Scan for the cell matching the given text and deliver its (x, y) coordinate at center. 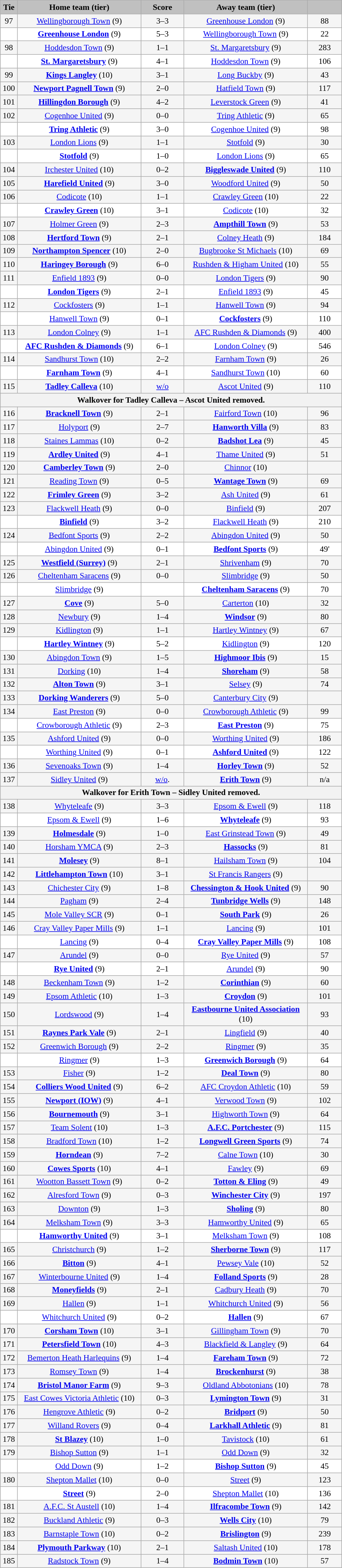
167 (9, 1277)
Sidley United (9) (79, 779)
153 (9, 1073)
Longwell Green Sports (9) (246, 1141)
161 (9, 1182)
Littlehampton Town (10) (79, 874)
15 (325, 657)
400 (325, 332)
Horndean (9) (79, 1155)
Buckland Athletic (9) (79, 1520)
AFC Croydon Athletic (10) (246, 1087)
183 (9, 1534)
Lordswood (9) (79, 1014)
Moneyfields (9) (79, 1290)
156 (9, 1114)
144 (9, 901)
135 (9, 739)
147 (9, 955)
Abingdon Town (9) (79, 657)
A.F.C. St Austell (10) (79, 1507)
Kings Langley (10) (79, 75)
w/o. (162, 779)
Christchurch (9) (79, 1250)
Irchester United (10) (79, 170)
Woodford United (9) (246, 183)
Tavistock (10) (246, 1439)
Bugbrooke St Michaels (10) (246, 251)
Winterbourne United (9) (79, 1277)
Hanworth Villa (9) (246, 427)
185 (9, 1561)
Bodmin Town (10) (246, 1561)
Long Buckby (9) (246, 75)
158 (9, 1141)
109 (9, 251)
Bradford Town (10) (79, 1141)
165 (9, 1250)
Cove (9) (79, 603)
Shrivenham (9) (246, 563)
Pewsey Vale (10) (246, 1263)
Deal Town (9) (246, 1073)
134 (9, 712)
129 (9, 630)
Bournemouth (9) (79, 1114)
111 (9, 278)
Cowes Sports (10) (79, 1168)
Downton (9) (79, 1209)
6–0 (162, 265)
1–5 (162, 657)
58 (325, 671)
Chessington & Hook United (9) (246, 888)
Hillingdon Borough (9) (79, 102)
114 (9, 359)
7–2 (162, 1155)
72 (325, 1358)
140 (9, 847)
105 (9, 183)
119 (9, 454)
Frimley Green (9) (79, 495)
88 (325, 21)
Horley Town (9) (246, 766)
Tadley Calleva (10) (79, 387)
Plymouth Parkway (10) (79, 1547)
126 (9, 576)
6–2 (162, 1087)
210 (325, 522)
2–7 (162, 427)
Dorking Wanderers (9) (79, 698)
166 (9, 1263)
Fisher (9) (79, 1073)
138 (9, 806)
Ilfracombe Town (9) (246, 1507)
83 (325, 427)
143 (9, 888)
Thame United (9) (246, 454)
168 (9, 1290)
Newport Pagnell Town (9) (79, 89)
Brockenhurst (9) (246, 1371)
164 (9, 1222)
Colney Heath (9) (246, 238)
Lymington Town (9) (246, 1398)
Walkover for Erith Town – Sidley United removed. (171, 793)
Folland Sports (9) (246, 1277)
239 (325, 1534)
172 (9, 1358)
139 (9, 833)
Erith Town (9) (246, 779)
Bemerton Heath Harlequins (9) (79, 1358)
Colliers Wood United (9) (79, 1087)
Totton & Eling (9) (246, 1182)
Fawley (9) (246, 1168)
283 (325, 48)
173 (9, 1371)
160 (9, 1168)
Bristol Manor Farm (9) (79, 1385)
75 (325, 725)
Romsey Town (9) (79, 1371)
6–1 (162, 346)
41 (325, 102)
124 (9, 536)
Hassocks (9) (246, 847)
Canterbury City (9) (246, 698)
174 (9, 1385)
Epsom Athletic (10) (79, 996)
Carterton (10) (246, 603)
113 (9, 332)
133 (9, 698)
Alresford Town (9) (79, 1195)
Gillingham Town (9) (246, 1331)
1–8 (162, 888)
121 (9, 481)
51 (325, 454)
Oldland Abbotonians (10) (246, 1385)
149 (9, 996)
Alton Town (9) (79, 684)
97 (9, 21)
Newbury (9) (79, 617)
207 (325, 508)
Winchester City (9) (246, 1195)
Haringey Borough (9) (79, 265)
Barnstaple Town (10) (79, 1534)
546 (325, 346)
Brislington (9) (246, 1534)
Willand Rovers (9) (79, 1426)
49' (325, 549)
175 (9, 1398)
Highworth Town (9) (246, 1114)
94 (325, 305)
2–4 (162, 901)
St Francis Rangers (9) (246, 874)
Dorking (10) (79, 671)
79 (325, 1520)
180 (9, 1480)
Beckenham Town (9) (79, 982)
5–2 (162, 644)
151 (9, 1033)
Sherborne Town (9) (246, 1250)
112 (9, 305)
Tie (9, 7)
146 (9, 928)
Windsor (9) (246, 617)
181 (9, 1507)
9–3 (162, 1385)
107 (9, 224)
Northampton Spencer (10) (79, 251)
Wantage Town (9) (246, 481)
Molesey (9) (79, 861)
38 (325, 1371)
116 (9, 414)
Walkover for Tadley Calleva – Ascot United removed. (171, 400)
Ardley United (9) (79, 454)
150 (9, 1014)
Hailsham Town (9) (246, 861)
Chinnor (10) (246, 468)
Saltash United (10) (246, 1547)
127 (9, 603)
East Cowes Victoria Athletic (10) (79, 1398)
125 (9, 563)
Team Solent (10) (79, 1128)
130 (9, 657)
162 (9, 1195)
Petersfield Town (10) (79, 1344)
176 (9, 1412)
1–6 (162, 820)
Radstock Town (9) (79, 1561)
155 (9, 1101)
Pagham (9) (79, 901)
163 (9, 1209)
179 (9, 1453)
78 (325, 1385)
n/a (325, 779)
Biggleswade United (9) (246, 170)
4–2 (162, 102)
South Park (9) (246, 915)
177 (9, 1426)
128 (9, 617)
A.F.C. Portchester (9) (246, 1128)
East Grinstead Town (9) (246, 833)
Holyport (9) (79, 427)
0–5 (162, 481)
Sevenoaks Town (9) (79, 766)
Shoreham (9) (246, 671)
Staines Lammas (10) (79, 441)
Fairford Town (10) (246, 414)
Reading Town (9) (79, 481)
53 (325, 224)
Highmoor Ibis (9) (246, 657)
Ascot United (9) (246, 387)
96 (325, 414)
157 (9, 1128)
St Blazey (10) (79, 1439)
Camberley Town (9) (79, 468)
Home team (tier) (79, 7)
170 (9, 1331)
Ash United (9) (246, 495)
Ampthill Town (9) (246, 224)
Hengrove Athletic (9) (79, 1412)
169 (9, 1304)
Chichester City (9) (79, 888)
Hertford Town (9) (79, 238)
Sholing (9) (246, 1209)
Tunbridge Wells (9) (246, 901)
145 (9, 915)
141 (9, 861)
103 (9, 143)
Leverstock Green (9) (246, 102)
w/o (162, 387)
154 (9, 1087)
132 (9, 684)
197 (325, 1195)
55 (325, 265)
56 (325, 1304)
Rushden & Higham United (10) (246, 265)
Raynes Park Vale (9) (79, 1033)
59 (325, 1087)
43 (325, 75)
Lingfield (9) (246, 1033)
Away team (tier) (246, 7)
Larkhall Athletic (9) (246, 1426)
Verwood Town (9) (246, 1101)
Newport (IOW) (9) (79, 1101)
28 (325, 1277)
Eastbourne United Association (10) (246, 1014)
Harefield United (9) (79, 183)
182 (9, 1520)
Holmesdale (9) (79, 833)
Bitton (9) (79, 1263)
Bracknell Town (9) (79, 414)
31 (325, 1398)
186 (325, 739)
Blackfield & Langley (9) (246, 1344)
Wootton Bassett Town (9) (79, 1182)
Bridport (9) (246, 1412)
Corinthian (9) (246, 982)
137 (9, 779)
100 (9, 89)
Calne Town (10) (246, 1155)
Corsham Town (10) (79, 1331)
131 (9, 671)
Selsey (9) (246, 684)
Fareham Town (9) (246, 1358)
Badshot Lea (9) (246, 441)
8–1 (162, 861)
171 (9, 1344)
35 (325, 1046)
40 (325, 1033)
5–3 (162, 34)
Croydon (9) (246, 996)
4–3 (162, 1344)
Cadbury Heath (9) (246, 1290)
Holmer Green (9) (79, 224)
159 (9, 1155)
Score (162, 7)
Westfield (Surrey) (9) (79, 563)
152 (9, 1046)
Horsham YMCA (9) (79, 847)
Mole Valley SCR (9) (79, 915)
Hatfield Town (9) (246, 89)
Wells City (10) (246, 1520)
